Find where the given text appears and provide that cell's center as (X, Y) coordinate. 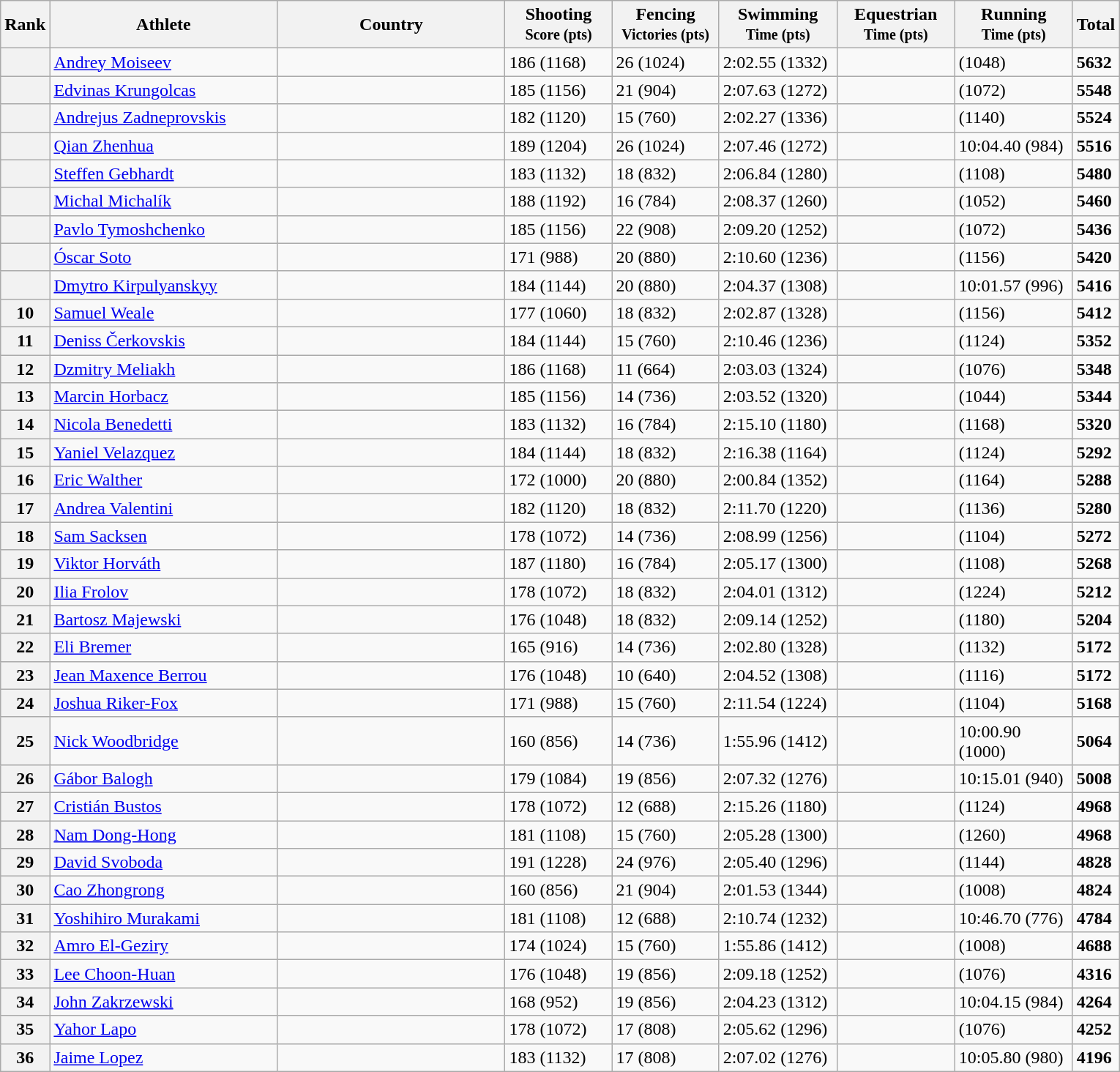
4828 (1096, 863)
2:09.20 (1252) (777, 229)
Running Time (pts) (1013, 25)
5320 (1096, 425)
ShootingScore (pts) (559, 25)
2:08.99 (1256) (777, 536)
(1116) (1013, 675)
Rank (25, 25)
5280 (1096, 508)
10:04.15 (984) (1013, 1002)
1:55.96 (1412) (777, 741)
(1132) (1013, 647)
5352 (1096, 340)
5204 (1096, 619)
John Zakrzewski (164, 1002)
18 (25, 536)
Country (391, 25)
(1048) (1013, 62)
(1144) (1013, 863)
4316 (1096, 974)
(1224) (1013, 592)
2:03.52 (1320) (777, 397)
2:16.38 (1164) (777, 453)
Sam Sacksen (164, 536)
2:02.80 (1328) (777, 647)
13 (25, 397)
31 (25, 918)
188 (1192) (559, 201)
Pavlo Tymoshchenko (164, 229)
Bartosz Majewski (164, 619)
4264 (1096, 1002)
20 (25, 592)
5348 (1096, 368)
Lee Choon-Huan (164, 974)
19 (25, 564)
5272 (1096, 536)
2:07.02 (1276) (777, 1057)
(1140) (1013, 118)
Total (1096, 25)
5212 (1096, 592)
15 (25, 453)
5436 (1096, 229)
33 (25, 974)
2:08.37 (1260) (777, 201)
2:04.01 (1312) (777, 592)
Athlete (164, 25)
(1260) (1013, 834)
(1044) (1013, 397)
2:05.62 (1296) (777, 1030)
10:00.90 (1000) (1013, 741)
23 (25, 675)
Fencing Victories (pts) (665, 25)
29 (25, 863)
5008 (1096, 778)
2:10.46 (1236) (777, 340)
172 (1000) (559, 480)
2:15.26 (1180) (777, 806)
Amro El-Geziry (164, 946)
5524 (1096, 118)
11 (664) (665, 368)
187 (1180) (559, 564)
Swimming Time (pts) (777, 25)
34 (25, 1002)
2:05.28 (1300) (777, 834)
5268 (1096, 564)
4252 (1096, 1030)
Eric Walther (164, 480)
168 (952) (559, 1002)
2:04.52 (1308) (777, 675)
2:02.27 (1336) (777, 118)
2:00.84 (1352) (777, 480)
5168 (1096, 703)
2:07.32 (1276) (777, 778)
Yahor Lapo (164, 1030)
14 (25, 425)
5412 (1096, 313)
36 (25, 1057)
Nam Dong-Hong (164, 834)
Dmytro Kirpulyanskyy (164, 285)
2:07.46 (1272) (777, 146)
5416 (1096, 285)
10 (25, 313)
2:02.55 (1332) (777, 62)
32 (25, 946)
4688 (1096, 946)
2:09.18 (1252) (777, 974)
26 (25, 778)
2:04.37 (1308) (777, 285)
Edvinas Krungolcas (164, 90)
30 (25, 890)
4824 (1096, 890)
(1180) (1013, 619)
David Svoboda (164, 863)
(1052) (1013, 201)
Nick Woodbridge (164, 741)
10:01.57 (996) (1013, 285)
10 (640) (665, 675)
2:04.23 (1312) (777, 1002)
2:05.40 (1296) (777, 863)
Cristián Bustos (164, 806)
Joshua Riker-Fox (164, 703)
2:15.10 (1180) (777, 425)
10:05.80 (980) (1013, 1057)
Deniss Čerkovskis (164, 340)
35 (25, 1030)
17 (25, 508)
2:10.60 (1236) (777, 257)
Nicola Benedetti (164, 425)
Eli Bremer (164, 647)
179 (1084) (559, 778)
28 (25, 834)
Ilia Frolov (164, 592)
Qian Zhenhua (164, 146)
5292 (1096, 453)
25 (25, 741)
5548 (1096, 90)
5516 (1096, 146)
2:09.14 (1252) (777, 619)
Samuel Weale (164, 313)
5460 (1096, 201)
Yoshihiro Murakami (164, 918)
27 (25, 806)
Viktor Horváth (164, 564)
5632 (1096, 62)
Jaime Lopez (164, 1057)
5288 (1096, 480)
5480 (1096, 174)
10:15.01 (940) (1013, 778)
10:46.70 (776) (1013, 918)
24 (25, 703)
Cao Zhongrong (164, 890)
174 (1024) (559, 946)
Steffen Gebhardt (164, 174)
11 (25, 340)
2:06.84 (1280) (777, 174)
191 (1228) (559, 863)
12 (25, 368)
2:01.53 (1344) (777, 890)
2:11.54 (1224) (777, 703)
2:03.03 (1324) (777, 368)
Óscar Soto (164, 257)
22 (908) (665, 229)
Equestrian Time (pts) (896, 25)
2:07.63 (1272) (777, 90)
4196 (1096, 1057)
Marcin Horbacz (164, 397)
(1136) (1013, 508)
Andrejus Zadneprovskis (164, 118)
2:10.74 (1232) (777, 918)
2:11.70 (1220) (777, 508)
Dzmitry Meliakh (164, 368)
Jean Maxence Berrou (164, 675)
22 (25, 647)
Yaniel Velazquez (164, 453)
16 (25, 480)
2:05.17 (1300) (777, 564)
5420 (1096, 257)
Gábor Balogh (164, 778)
2:02.87 (1328) (777, 313)
189 (1204) (559, 146)
5064 (1096, 741)
5344 (1096, 397)
165 (916) (559, 647)
(1168) (1013, 425)
21 (25, 619)
177 (1060) (559, 313)
4784 (1096, 918)
Michal Michalík (164, 201)
1:55.86 (1412) (777, 946)
24 (976) (665, 863)
10:04.40 (984) (1013, 146)
Andrea Valentini (164, 508)
Andrey Moiseev (164, 62)
(1164) (1013, 480)
